Provide the [X, Y] coordinate of the cell's center where the given text is located.  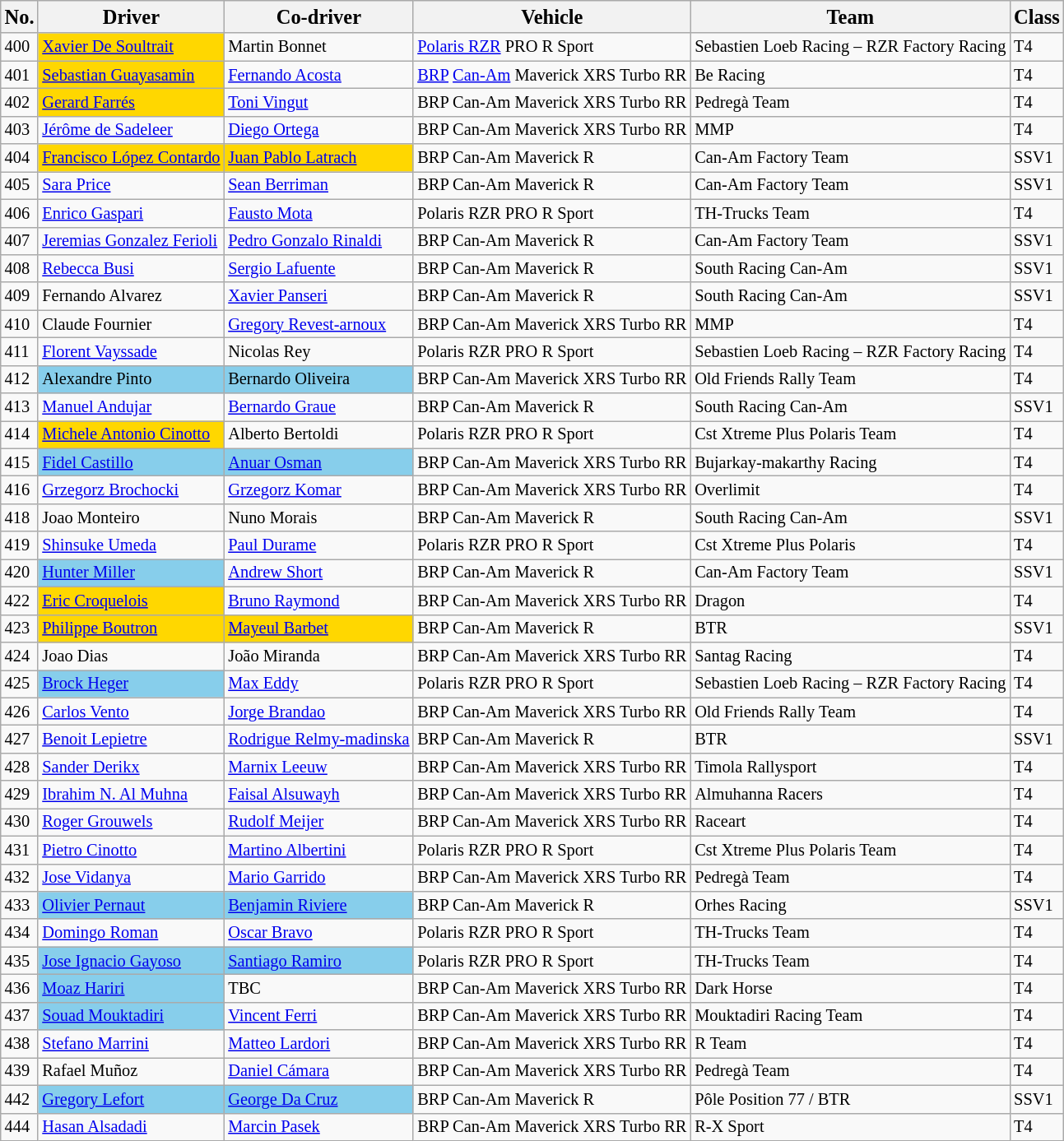
Dark Horse [850, 988]
401 [20, 75]
Pôle Position 77 / BTR [850, 1099]
Shinsuke Umeda [131, 545]
Vincent Ferri [318, 1016]
No. [20, 16]
400 [20, 47]
424 [20, 656]
Santiago Ramiro [318, 961]
Paul Durame [318, 545]
Matteo Lardori [318, 1044]
438 [20, 1044]
419 [20, 545]
Juan Pablo Latrach [318, 158]
Driver [131, 16]
413 [20, 407]
423 [20, 628]
Xavier De Soultrait [131, 47]
411 [20, 351]
Fernando Alvarez [131, 296]
Pietro Cinotto [131, 850]
Eric Croquelois [131, 601]
Bruno Raymond [318, 601]
Overlimit [850, 489]
Orhes Racing [850, 905]
Joao Dias [131, 656]
Francisco López Contardo [131, 158]
Rebecca Busi [131, 268]
Gregory Revest-arnoux [318, 324]
TBC [318, 988]
Fidel Castillo [131, 462]
Oscar Bravo [318, 933]
422 [20, 601]
429 [20, 795]
432 [20, 878]
Domingo Roman [131, 933]
Andrew Short [318, 573]
Stefano Marrini [131, 1044]
402 [20, 102]
Olivier Pernaut [131, 905]
Souad Mouktadiri [131, 1016]
435 [20, 961]
Almuhanna Racers [850, 795]
Enrico Gaspari [131, 213]
Jose Ignacio Gayoso [131, 961]
Marnix Leeuw [318, 767]
R Team [850, 1044]
Alberto Bertoldi [318, 434]
416 [20, 489]
Ibrahim N. Al Muhna [131, 795]
426 [20, 712]
Gregory Lefort [131, 1099]
Vehicle [551, 16]
Moaz Hariri [131, 988]
Anuar Osman [318, 462]
Manuel Andujar [131, 407]
Raceart [850, 822]
404 [20, 158]
Sean Berriman [318, 185]
425 [20, 684]
Sergio Lafuente [318, 268]
Santag Racing [850, 656]
436 [20, 988]
403 [20, 130]
Daniel Cámara [318, 1071]
Gerard Farrés [131, 102]
418 [20, 517]
415 [20, 462]
Martino Albertini [318, 850]
Pedro Gonzalo Rinaldi [318, 241]
410 [20, 324]
Fernando Acosta [318, 75]
Florent Vayssade [131, 351]
Nicolas Rey [318, 351]
431 [20, 850]
Michele Antonio Cinotto [131, 434]
Toni Vingut [318, 102]
Sara Price [131, 185]
Roger Grouwels [131, 822]
Claude Fournier [131, 324]
433 [20, 905]
Team [850, 16]
Bernardo Graue [318, 407]
Grzegorz Brochocki [131, 489]
434 [20, 933]
439 [20, 1071]
R-X Sport [850, 1127]
Grzegorz Komar [318, 489]
Sander Derikx [131, 767]
Mario Garrido [318, 878]
Carlos Vento [131, 712]
444 [20, 1127]
Dragon [850, 601]
Fausto Mota [318, 213]
Martin Bonnet [318, 47]
430 [20, 822]
Jorge Brandao [318, 712]
409 [20, 296]
Diego Ortega [318, 130]
Philippe Boutron [131, 628]
407 [20, 241]
Brock Heger [131, 684]
Faisal Alsuwayh [318, 795]
Benoit Lepietre [131, 739]
Rafael Muñoz [131, 1071]
Nuno Morais [318, 517]
Class [1037, 16]
Hunter Miller [131, 573]
427 [20, 739]
Mouktadiri Racing Team [850, 1016]
Bernardo Oliveira [318, 379]
414 [20, 434]
Bujarkay-makarthy Racing [850, 462]
406 [20, 213]
Jose Vidanya [131, 878]
Xavier Panseri [318, 296]
Mayeul Barbet [318, 628]
Be Racing [850, 75]
Max Eddy [318, 684]
Timola Rallysport [850, 767]
Benjamin Riviere [318, 905]
405 [20, 185]
Marcin Pasek [318, 1127]
João Miranda [318, 656]
Jeremias Gonzalez Ferioli [131, 241]
Cst Xtreme Plus Polaris [850, 545]
Co-driver [318, 16]
442 [20, 1099]
Sebastian Guayasamin [131, 75]
George Da Cruz [318, 1099]
Jérôme de Sadeleer [131, 130]
408 [20, 268]
412 [20, 379]
Rodrigue Relmy-madinska [318, 739]
Alexandre Pinto [131, 379]
Joao Monteiro [131, 517]
Rudolf Meijer [318, 822]
428 [20, 767]
Hasan Alsadadi [131, 1127]
420 [20, 573]
437 [20, 1016]
